Find where the given text appears and provide that cell's center as [X, Y] coordinate. 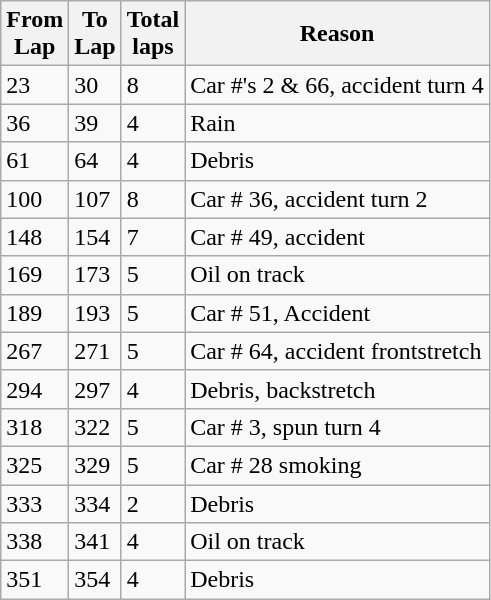
333 [35, 503]
ToLap [95, 34]
169 [35, 275]
271 [95, 351]
107 [95, 199]
Car # 28 smoking [338, 465]
173 [95, 275]
Car # 3, spun turn 4 [338, 427]
Car # 51, Accident [338, 313]
Car # 36, accident turn 2 [338, 199]
Reason [338, 34]
154 [95, 237]
294 [35, 389]
30 [95, 85]
7 [153, 237]
297 [95, 389]
189 [35, 313]
341 [95, 542]
Debris, backstretch [338, 389]
338 [35, 542]
Car # 64, accident frontstretch [338, 351]
Car #'s 2 & 66, accident turn 4 [338, 85]
148 [35, 237]
Rain [338, 123]
36 [35, 123]
100 [35, 199]
329 [95, 465]
325 [35, 465]
2 [153, 503]
23 [35, 85]
193 [95, 313]
FromLap [35, 34]
267 [35, 351]
334 [95, 503]
351 [35, 580]
Car # 49, accident [338, 237]
Totallaps [153, 34]
61 [35, 161]
354 [95, 580]
39 [95, 123]
64 [95, 161]
322 [95, 427]
318 [35, 427]
